Detect which cell encompasses the target text, then output its (x, y) center coordinate. 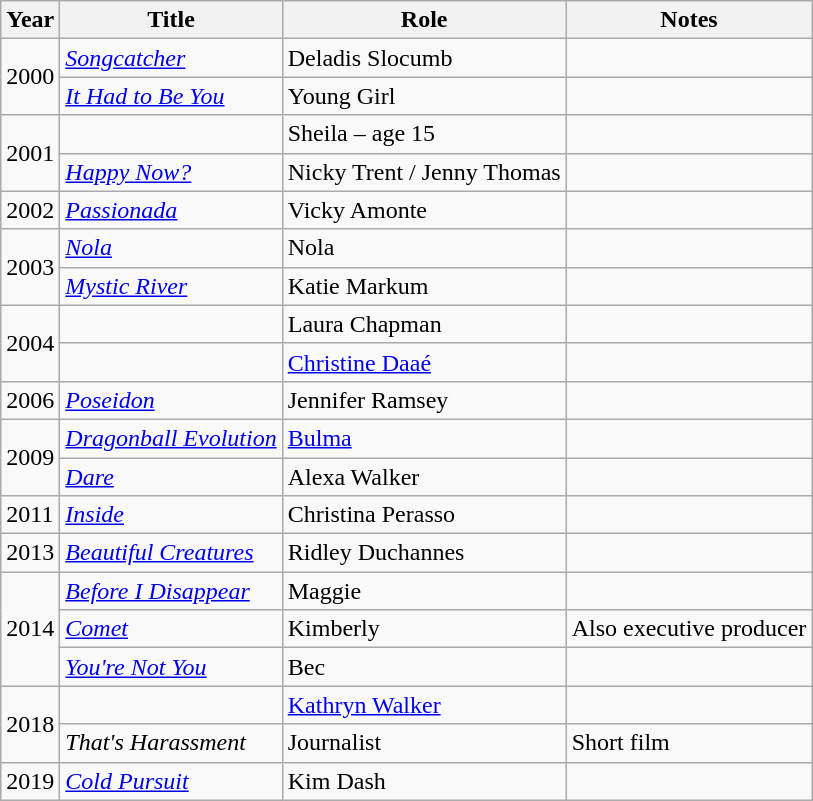
Songcatcher (171, 58)
Title (171, 20)
Deladis Slocumb (424, 58)
Jennifer Ramsey (424, 400)
2003 (30, 267)
2002 (30, 210)
2013 (30, 553)
Bulma (424, 438)
Mystic River (171, 286)
Poseidon (171, 400)
Short film (689, 743)
Before I Disappear (171, 591)
Dragonball Evolution (171, 438)
Journalist (424, 743)
2004 (30, 343)
2018 (30, 724)
2014 (30, 629)
Inside (171, 515)
Vicky Amonte (424, 210)
Bec (424, 667)
Nicky Trent / Jenny Thomas (424, 172)
That's Harassment (171, 743)
2009 (30, 457)
Beautiful Creatures (171, 553)
Cold Pursuit (171, 781)
Comet (171, 629)
Sheila – age 15 (424, 134)
2006 (30, 400)
Maggie (424, 591)
Christina Perasso (424, 515)
Young Girl (424, 96)
Kimberly (424, 629)
It Had to Be You (171, 96)
You're Not You (171, 667)
Christine Daaé (424, 362)
2001 (30, 153)
Year (30, 20)
2011 (30, 515)
Ridley Duchannes (424, 553)
Alexa Walker (424, 477)
Also executive producer (689, 629)
Notes (689, 20)
2000 (30, 77)
Role (424, 20)
Katie Markum (424, 286)
Passionada (171, 210)
Kim Dash (424, 781)
Laura Chapman (424, 324)
Dare (171, 477)
Happy Now? (171, 172)
Kathryn Walker (424, 705)
2019 (30, 781)
